Capture the cell that displays the provided text and extract its (x, y) central coordinate. 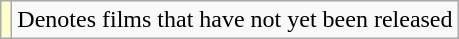
Denotes films that have not yet been released (235, 20)
